From the cell containing the given text, extract its center point as (x, y) coordinate. 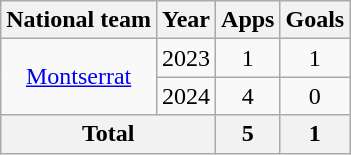
National team (79, 20)
4 (248, 96)
0 (315, 96)
Year (186, 20)
Goals (315, 20)
5 (248, 134)
2024 (186, 96)
Montserrat (79, 77)
2023 (186, 58)
Total (108, 134)
Apps (248, 20)
